Return [X, Y] of the center of cell containing provided text 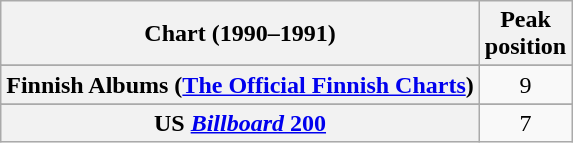
7 [525, 123]
9 [525, 85]
Peakposition [525, 34]
US Billboard 200 [240, 123]
Chart (1990–1991) [240, 34]
Finnish Albums (The Official Finnish Charts) [240, 85]
